Pinpoint the cell where the given text exists, returning its (X, Y) midpoint coordinate. 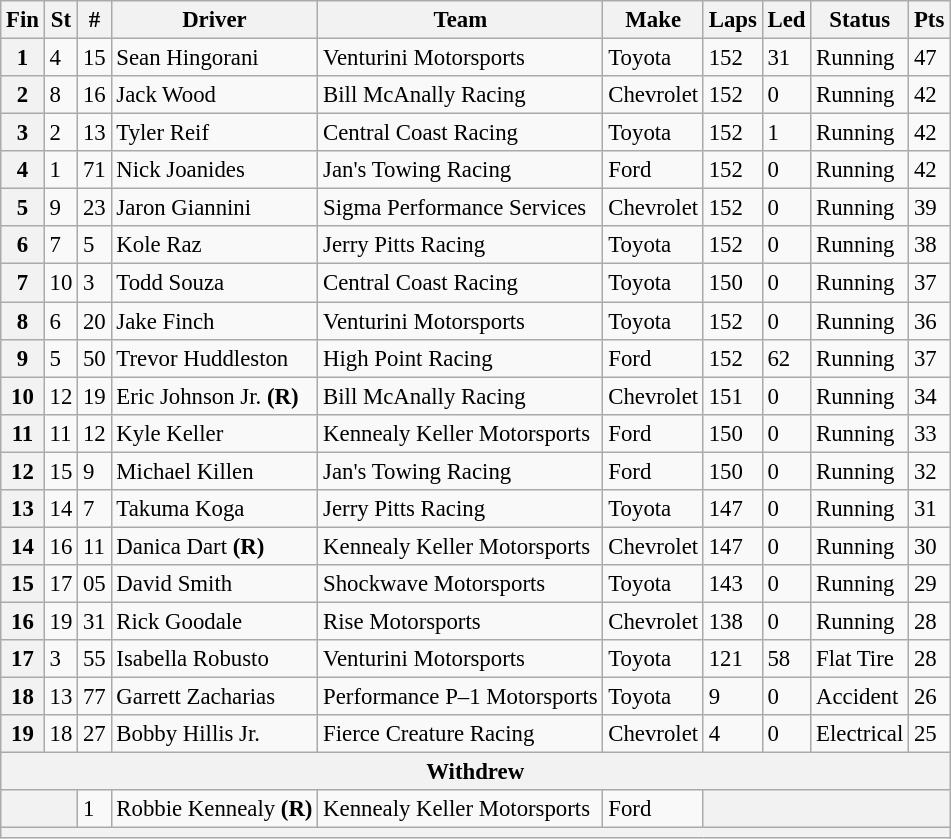
Fierce Creature Racing (460, 734)
30 (930, 546)
Rise Motorsports (460, 621)
Accident (860, 697)
Trevor Huddleston (214, 358)
Michael Killen (214, 471)
Tyler Reif (214, 133)
Sigma Performance Services (460, 208)
Garrett Zacharias (214, 697)
Withdrew (476, 772)
Eric Johnson Jr. (R) (214, 396)
58 (786, 659)
151 (732, 396)
39 (930, 208)
Jaron Giannini (214, 208)
Jack Wood (214, 95)
Kyle Keller (214, 433)
Kole Raz (214, 245)
36 (930, 321)
34 (930, 396)
Fin (23, 20)
High Point Racing (460, 358)
38 (930, 245)
05 (94, 584)
Robbie Kennealy (R) (214, 809)
Isabella Robusto (214, 659)
138 (732, 621)
23 (94, 208)
71 (94, 170)
47 (930, 58)
27 (94, 734)
Todd Souza (214, 283)
32 (930, 471)
Danica Dart (R) (214, 546)
Status (860, 20)
Bobby Hillis Jr. (214, 734)
143 (732, 584)
55 (94, 659)
62 (786, 358)
Electrical (860, 734)
Flat Tire (860, 659)
Led (786, 20)
Rick Goodale (214, 621)
Takuma Koga (214, 509)
25 (930, 734)
Nick Joanides (214, 170)
Sean Hingorani (214, 58)
29 (930, 584)
Laps (732, 20)
26 (930, 697)
20 (94, 321)
Pts (930, 20)
Make (653, 20)
Jake Finch (214, 321)
# (94, 20)
121 (732, 659)
Shockwave Motorsports (460, 584)
77 (94, 697)
Team (460, 20)
50 (94, 358)
33 (930, 433)
David Smith (214, 584)
Performance P–1 Motorsports (460, 697)
St (60, 20)
Driver (214, 20)
